Determine the [X, Y] coordinate at the center of the cell enclosing the given text.  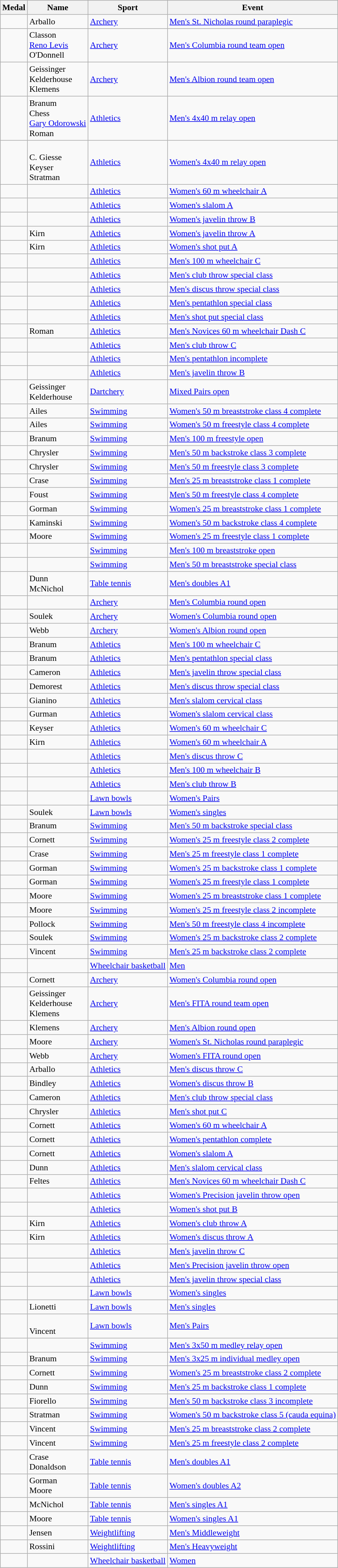
Women's 25 m freestyle class 2 incomplete [253, 910]
Lionetti [58, 1307]
Women's singles A1 [253, 1519]
Women's 25 m backstroke class 1 complete [253, 868]
Men's shot put C [253, 1111]
Medal [14, 7]
Men's singles A1 [253, 1505]
Women's javelin throw B [253, 219]
Women's discus throw A [253, 1237]
Men's 50 m backstroke class 3 complete [253, 453]
Name [58, 7]
Mixed Pairs open [253, 392]
Women's 50 m backstroke class 5 (cauda equina) [253, 1415]
Klemens [58, 1028]
Women's St. Nicholas round paraplegic [253, 1042]
Men's 50 m backstroke special class [253, 826]
Men's Albion round open [253, 1028]
Women's javelin throw A [253, 233]
Sport [128, 7]
Men's 25 m backstroke class 1 complete [253, 1387]
Women's shot put A [253, 247]
Women's FITA round open [253, 1056]
GormanMoore [58, 1486]
Women's discus throw B [253, 1084]
Men [253, 966]
Men's 100 m wheelchair B [253, 770]
Women's 25 m freestyle class 2 complete [253, 840]
Women [253, 1561]
Women's 25 m breaststroke class 2 complete [253, 1373]
Men's 25 m freestyle class 1 complete [253, 854]
Men's 25 m backstroke class 2 complete [253, 952]
Dartchery [128, 392]
Pollock [58, 924]
Women's shot put B [253, 1210]
Men's singles [253, 1307]
Men's club throw B [253, 784]
Men's javelin throw B [253, 373]
Women's Pairs [253, 798]
Stratman [58, 1415]
Women's 50 m breaststroke class 4 complete [253, 411]
McNichol [58, 1505]
Women's 50 m backstroke class 4 complete [253, 523]
Women's Precision javelin throw open [253, 1195]
Women's doubles A2 [253, 1486]
Men's Heavyweight [253, 1547]
Men's 50 m freestyle class 3 complete [253, 467]
GeissingerKelderhouse [58, 392]
ClassonReno LevisO'Donnell [58, 45]
Men's 3x50 m medley relay open [253, 1345]
Men's 25 m freestyle class 2 complete [253, 1443]
Men's 100 m freestyle open [253, 439]
Women's 25 m backstroke class 2 complete [253, 938]
Women's club throw A [253, 1223]
Men's Albion round team open [253, 79]
Women's 60 m wheelchair C [253, 728]
Men's Columbia round team open [253, 45]
Event [253, 7]
Women's pentathlon complete [253, 1140]
C. GiesseKeyserStratman [58, 162]
Men's club throw C [253, 345]
Men's Middleweight [253, 1533]
Bindley [58, 1084]
BranumChessGary OdorowskiRoman [58, 118]
Men's Precision javelin throw open [253, 1265]
Men's 25 m breaststroke class 2 complete [253, 1429]
Men's 50 m freestyle class 4 complete [253, 495]
Men's St. Nicholas round paraplegic [253, 22]
Keyser [58, 728]
Men's 4x40 m relay open [253, 118]
Men's 50 m freestyle class 4 incomplete [253, 924]
Men's FITA round team open [253, 1004]
Men's 3x25 m individual medley open [253, 1359]
Men's 50 m backstroke class 3 incomplete [253, 1401]
Women's 50 m freestyle class 4 complete [253, 425]
Roman [58, 331]
Foust [58, 495]
Men's 50 m breaststroke special class [253, 565]
Men's shot put special class [253, 317]
Women's 4x40 m relay open [253, 162]
Men's 25 m breaststroke class 1 complete [253, 481]
Men's pentathlon incomplete [253, 359]
Feltes [58, 1181]
Men's 100 m breaststroke open [253, 551]
DunnMcNichol [58, 584]
Jensen [58, 1533]
Women's slalom cervical class [253, 714]
Kaminski [58, 523]
Men's Pairs [253, 1326]
Gianino [58, 700]
CraseDonaldson [58, 1462]
Fiorello [58, 1401]
Rossini [58, 1547]
Women's Albion round open [253, 631]
Men's Columbia round open [253, 602]
Men's javelin throw C [253, 1251]
Gurman [58, 714]
Demorest [58, 686]
